Find where the given text appears and provide that cell's center as (x, y) coordinate. 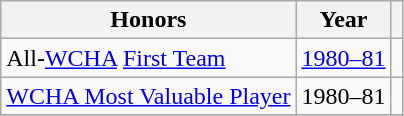
All-WCHA First Team (148, 58)
Year (344, 20)
Honors (148, 20)
WCHA Most Valuable Player (148, 96)
